Identify which cell holds the provided text, then report its [x, y] central coordinate. 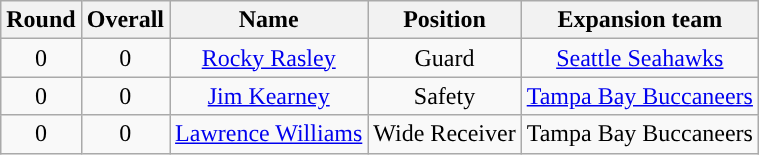
Position [444, 20]
Name [269, 20]
Guard [444, 58]
Wide Receiver [444, 134]
Round [41, 20]
Expansion team [640, 20]
Seattle Seahawks [640, 58]
Lawrence Williams [269, 134]
Safety [444, 96]
Rocky Rasley [269, 58]
Jim Kearney [269, 96]
Overall [125, 20]
